Return the (x, y) coordinate for the center point of the cell that contains the specified text.  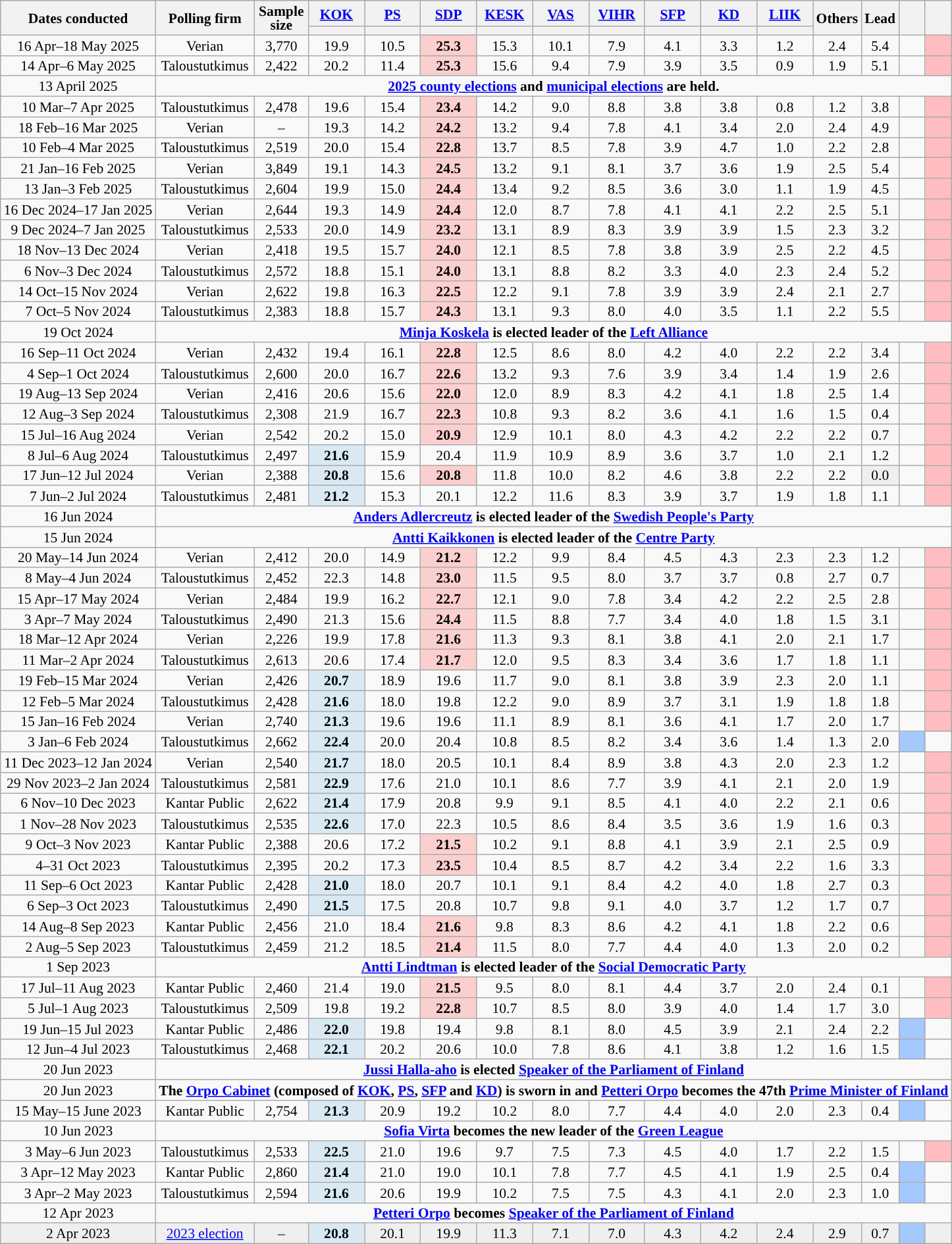
11 Mar–2 Apr 2024 (78, 660)
8 May–4 Jun 2024 (78, 578)
5.2 (880, 271)
3 Jan–6 Feb 2024 (78, 742)
4.6 (673, 475)
11.9 (504, 455)
Jussi Halla-aho is elected Speaker of the Parliament of Finland (553, 1070)
VAS (561, 13)
3 Apr–7 May 2024 (78, 619)
6 Nov–3 Dec 2024 (78, 271)
2,535 (281, 824)
0.0 (880, 475)
The Orpo Cabinet (composed of KOK, PS, SFP and KD) is sworn in and Petteri Orpo becomes the 47th Prime Minister of Finland (553, 1090)
0.2 (880, 946)
13 April 2025 (78, 87)
2,542 (281, 434)
2,416 (281, 394)
2.6 (880, 373)
18.4 (392, 927)
VIHR (616, 13)
12 Aug–3 Sep 2024 (78, 415)
2,572 (281, 271)
KOK (336, 13)
24.5 (449, 168)
2,426 (281, 681)
17.2 (392, 844)
16 Sep–11 Oct 2024 (78, 353)
SDP (449, 13)
PS (392, 13)
2,662 (281, 742)
2,456 (281, 927)
2,226 (281, 640)
7 Oct–5 Nov 2024 (78, 312)
15.9 (392, 455)
16.1 (392, 353)
2,432 (281, 353)
2,460 (281, 987)
17 Jul–11 Aug 2023 (78, 987)
11.1 (504, 721)
23.4 (449, 107)
18 Feb–16 Mar 2025 (78, 128)
3 May–6 Jun 2023 (78, 1152)
Lead (880, 18)
2,308 (281, 415)
Antti Lindtman is elected leader of the Social Democratic Party (553, 968)
2 Apr 2023 (78, 1233)
Others (837, 18)
23.0 (449, 578)
2,860 (281, 1172)
2,581 (281, 783)
12 Jun–4 Jul 2023 (78, 1049)
29 Nov 2023–2 Jan 2024 (78, 783)
19.5 (336, 250)
KD (728, 13)
2,644 (281, 209)
Polling firm (205, 18)
2.9 (837, 1233)
2,418 (281, 250)
10.4 (504, 865)
2,754 (281, 1111)
18.9 (392, 681)
17 Jun–12 Jul 2024 (78, 475)
3 Apr–12 May 2023 (78, 1172)
5 Jul–1 Aug 2023 (78, 1008)
5.5 (880, 312)
17.9 (392, 803)
12.9 (504, 434)
19 Aug–13 Sep 2024 (78, 394)
16 Jun 2024 (78, 516)
16.3 (392, 291)
4 Sep–1 Oct 2024 (78, 373)
11.4 (392, 66)
18 Mar–12 Apr 2024 (78, 640)
2025 county elections and municipal elections are held. (553, 87)
16.2 (392, 599)
21 Jan–16 Feb 2025 (78, 168)
2,422 (281, 66)
Anders Adlercreutz is elected leader of the Swedish People's Party (553, 516)
14.3 (392, 168)
LIIK (785, 13)
20 May–14 Jun 2024 (78, 557)
23.2 (449, 229)
4–31 Oct 2023 (78, 865)
19 Jun–15 Jul 2023 (78, 1028)
Sofia Virta becomes the new leader of the Green League (553, 1131)
15.1 (392, 271)
0.1 (880, 987)
Antti Kaikkonen is elected leader of the Centre Party (553, 537)
2,600 (281, 373)
2,452 (281, 578)
4.9 (880, 128)
2,468 (281, 1049)
7.0 (616, 1233)
12 Apr 2023 (78, 1212)
2,540 (281, 762)
19 Feb–15 Mar 2024 (78, 681)
15 May–15 June 2023 (78, 1111)
1 Nov–28 Nov 2023 (78, 824)
10 Mar–7 Apr 2025 (78, 107)
2,594 (281, 1193)
9 Dec 2024–7 Jan 2025 (78, 229)
18.5 (392, 946)
2,497 (281, 455)
9.2 (561, 188)
14 Aug–8 Sep 2023 (78, 927)
11.6 (561, 496)
7.3 (616, 1152)
24.2 (449, 128)
2 Aug–5 Sep 2023 (78, 946)
2,484 (281, 599)
18 Nov–13 Dec 2024 (78, 250)
2,383 (281, 312)
15 Apr–17 May 2024 (78, 599)
22.4 (336, 742)
17.5 (392, 906)
14 Apr–6 May 2025 (78, 66)
2,740 (281, 721)
17.6 (392, 783)
2,481 (281, 496)
7.6 (616, 373)
1 Sep 2023 (78, 968)
22.7 (449, 599)
Petteri Orpo becomes Speaker of the Parliament of Finland (553, 1212)
13.4 (504, 188)
21.9 (336, 415)
12.5 (504, 353)
3.2 (880, 229)
11.7 (504, 681)
16 Dec 2024–17 Jan 2025 (78, 209)
23.5 (449, 865)
2,412 (281, 557)
24.3 (449, 312)
2,604 (281, 188)
2,395 (281, 865)
14.8 (392, 578)
2,613 (281, 660)
22.9 (336, 783)
19 Oct 2024 (78, 332)
3 Apr–2 May 2023 (78, 1193)
SFP (673, 13)
13.7 (504, 147)
12 Feb–5 Mar 2024 (78, 700)
Dates conducted (78, 18)
2,478 (281, 107)
14 Oct–15 Nov 2024 (78, 291)
20.5 (449, 762)
17.3 (392, 865)
11 Dec 2023–12 Jan 2024 (78, 762)
10 Feb–4 Mar 2025 (78, 147)
2,486 (281, 1028)
17.0 (392, 824)
3,849 (281, 168)
17.4 (392, 660)
KESK (504, 13)
19.1 (336, 168)
Minja Koskela is elected leader of the Left Alliance (553, 332)
8 Jul–6 Aug 2024 (78, 455)
13 Jan–3 Feb 2025 (78, 188)
16 Apr–18 May 2025 (78, 45)
10.9 (561, 455)
3,770 (281, 45)
9.7 (504, 1152)
2,509 (281, 1008)
15 Jun 2024 (78, 537)
6 Sep–3 Oct 2023 (78, 906)
15 Jul–16 Aug 2024 (78, 434)
6 Nov–10 Dec 2023 (78, 803)
2,459 (281, 946)
11.8 (504, 475)
4.7 (728, 147)
7.1 (561, 1233)
10 Jun 2023 (78, 1131)
17.8 (392, 640)
Samplesize (281, 18)
2,519 (281, 147)
22.1 (336, 1049)
7 Jun–2 Jul 2024 (78, 496)
11 Sep–6 Oct 2023 (78, 885)
2023 election (205, 1233)
9 Oct–3 Nov 2023 (78, 844)
15 Jan–16 Feb 2024 (78, 721)
